Detect which cell encompasses the target text, then output its [X, Y] center coordinate. 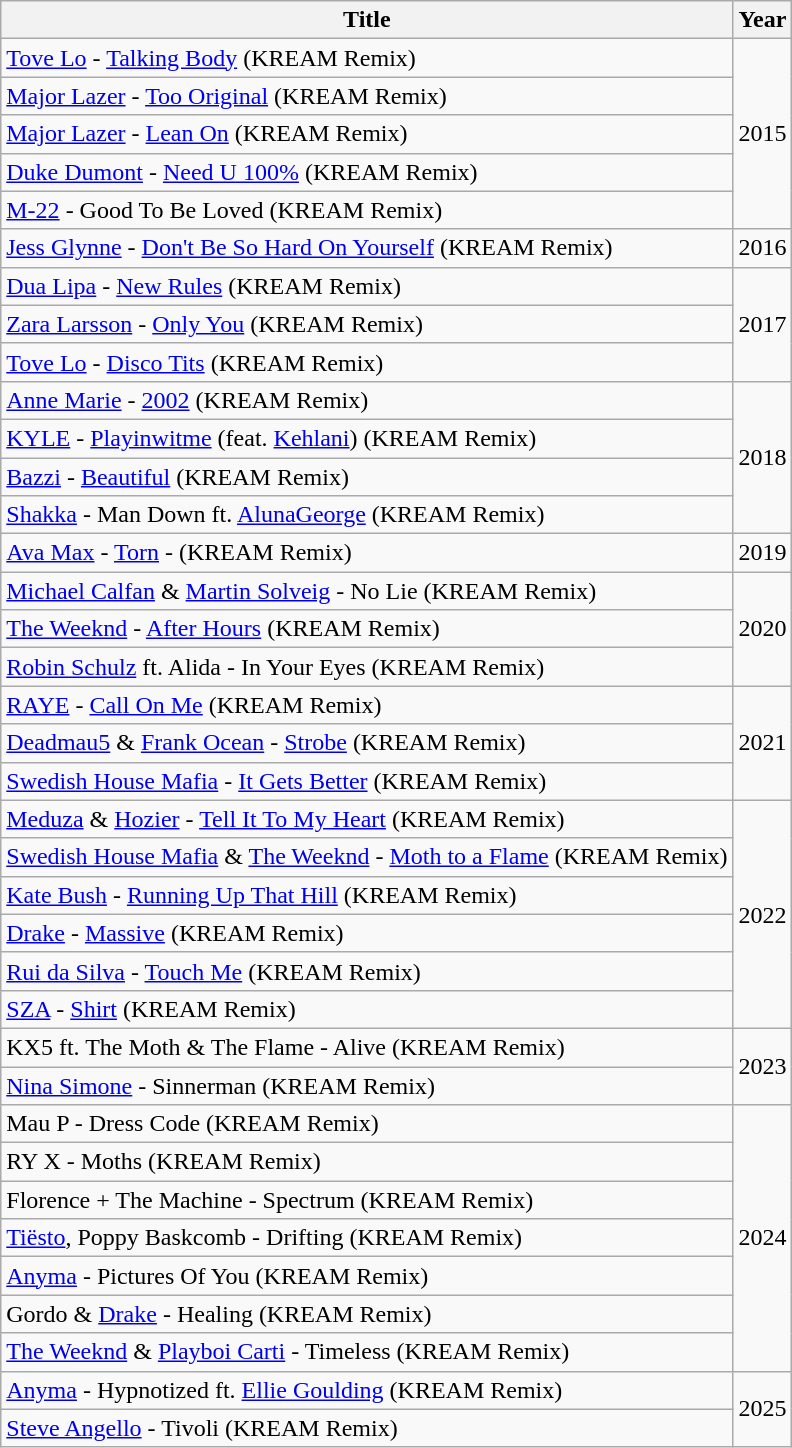
Kate Bush - Running Up That Hill (KREAM Remix) [367, 895]
Dua Lipa - New Rules (KREAM Remix) [367, 286]
2022 [762, 914]
Steve Angello - Tivoli (KREAM Remix) [367, 1428]
RAYE - Call On Me (KREAM Remix) [367, 705]
Shakka - Man Down ft. AlunaGeorge (KREAM Remix) [367, 515]
2021 [762, 743]
2015 [762, 134]
Tove Lo - Talking Body (KREAM Remix) [367, 58]
2018 [762, 457]
Gordo & Drake - Healing (KREAM Remix) [367, 1314]
M-22 - Good To Be Loved (KREAM Remix) [367, 210]
Rui da Silva - Touch Me (KREAM Remix) [367, 971]
2023 [762, 1066]
Bazzi - Beautiful (KREAM Remix) [367, 477]
Swedish House Mafia & The Weeknd - Moth to a Flame (KREAM Remix) [367, 857]
Major Lazer - Lean On (KREAM Remix) [367, 134]
2024 [762, 1238]
2016 [762, 248]
Drake - Massive (KREAM Remix) [367, 933]
Title [367, 20]
The Weeknd & Playboi Carti - Timeless (KREAM Remix) [367, 1352]
Swedish House Mafia - It Gets Better (KREAM Remix) [367, 781]
Meduza & Hozier - Tell It To My Heart (KREAM Remix) [367, 819]
Tiësto, Poppy Baskcomb - Drifting (KREAM Remix) [367, 1238]
Ava Max - Torn - (KREAM Remix) [367, 553]
2019 [762, 553]
The Weeknd - After Hours (KREAM Remix) [367, 629]
Anyma - Hypnotized ft. Ellie Goulding (KREAM Remix) [367, 1390]
SZA - Shirt (KREAM Remix) [367, 1009]
RY X - Moths (KREAM Remix) [367, 1162]
Jess Glynne - Don't Be So Hard On Yourself (KREAM Remix) [367, 248]
Anyma - Pictures Of You (KREAM Remix) [367, 1276]
Florence + The Machine - Spectrum (KREAM Remix) [367, 1200]
Michael Calfan & Martin Solveig - No Lie (KREAM Remix) [367, 591]
2020 [762, 629]
Duke Dumont - Need U 100% (KREAM Remix) [367, 172]
Robin Schulz ft. Alida - In Your Eyes (KREAM Remix) [367, 667]
Anne Marie - 2002 (KREAM Remix) [367, 400]
Zara Larsson - Only You (KREAM Remix) [367, 324]
Major Lazer - Too Original (KREAM Remix) [367, 96]
Mau P - Dress Code (KREAM Remix) [367, 1124]
Tove Lo - Disco Tits (KREAM Remix) [367, 362]
2017 [762, 324]
Year [762, 20]
KYLE - Playinwitme (feat. Kehlani) (KREAM Remix) [367, 438]
Nina Simone - Sinnerman (KREAM Remix) [367, 1085]
2025 [762, 1409]
Deadmau5 & Frank Ocean - Strobe (KREAM Remix) [367, 743]
KX5 ft. The Moth & The Flame - Alive (KREAM Remix) [367, 1047]
